Output the (x, y) coordinate of the center of the cell containing the given text.  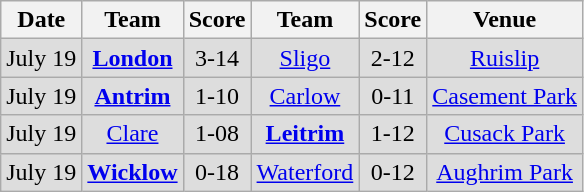
Cusack Park (505, 134)
1-08 (217, 134)
Wicklow (132, 172)
Carlow (305, 96)
1-10 (217, 96)
Leitrim (305, 134)
3-14 (217, 58)
Ruislip (505, 58)
Casement Park (505, 96)
0-12 (393, 172)
Venue (505, 20)
Clare (132, 134)
0-11 (393, 96)
London (132, 58)
Date (42, 20)
Waterford (305, 172)
Antrim (132, 96)
1-12 (393, 134)
Aughrim Park (505, 172)
Sligo (305, 58)
2-12 (393, 58)
0-18 (217, 172)
